From the cell containing the given text, extract its center point as [x, y] coordinate. 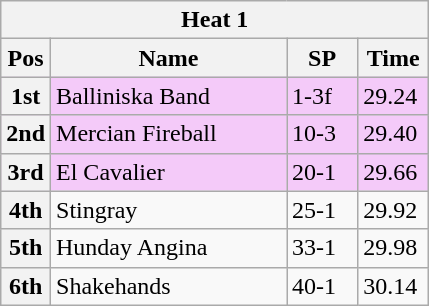
Hunday Angina [169, 248]
1st [26, 96]
Pos [26, 58]
2nd [26, 134]
Stingray [169, 210]
5th [26, 248]
29.66 [394, 172]
Shakehands [169, 286]
Time [394, 58]
SP [322, 58]
3rd [26, 172]
6th [26, 286]
30.14 [394, 286]
29.40 [394, 134]
10-3 [322, 134]
Heat 1 [215, 20]
1-3f [322, 96]
33-1 [322, 248]
25-1 [322, 210]
40-1 [322, 286]
Balliniska Band [169, 96]
El Cavalier [169, 172]
29.98 [394, 248]
4th [26, 210]
Mercian Fireball [169, 134]
29.92 [394, 210]
20-1 [322, 172]
29.24 [394, 96]
Name [169, 58]
